Search for the cell housing the specified text and yield its (x, y) center coordinate. 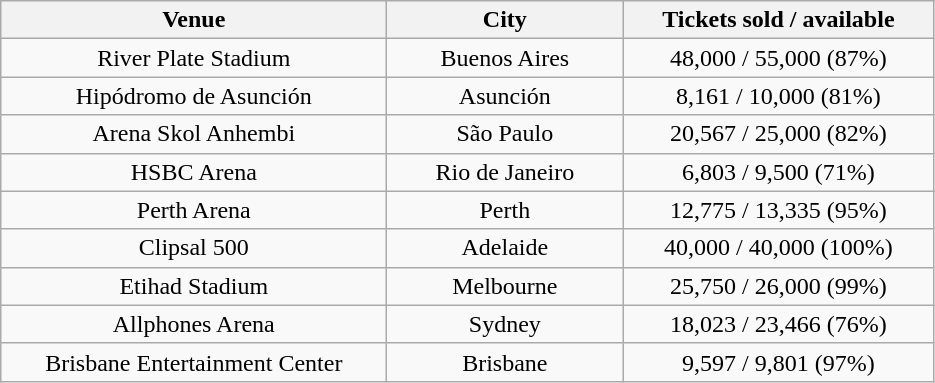
Allphones Arena (194, 324)
Perth Arena (194, 210)
48,000 / 55,000 (87%) (778, 58)
River Plate Stadium (194, 58)
6,803 / 9,500 (71%) (778, 172)
9,597 / 9,801 (97%) (778, 362)
40,000 / 40,000 (100%) (778, 248)
Brisbane (505, 362)
Sydney (505, 324)
Hipódromo de Asunción (194, 96)
Asunción (505, 96)
Tickets sold / available (778, 20)
Clipsal 500 (194, 248)
Buenos Aires (505, 58)
8,161 / 10,000 (81%) (778, 96)
Rio de Janeiro (505, 172)
Brisbane Entertainment Center (194, 362)
Arena Skol Anhembi (194, 134)
Melbourne (505, 286)
City (505, 20)
Etihad Stadium (194, 286)
São Paulo (505, 134)
Perth (505, 210)
HSBC Arena (194, 172)
Venue (194, 20)
Adelaide (505, 248)
18,023 / 23,466 (76%) (778, 324)
12,775 / 13,335 (95%) (778, 210)
20,567 / 25,000 (82%) (778, 134)
25,750 / 26,000 (99%) (778, 286)
